Return the [X, Y] coordinate for the center point of the cell that contains the specified text.  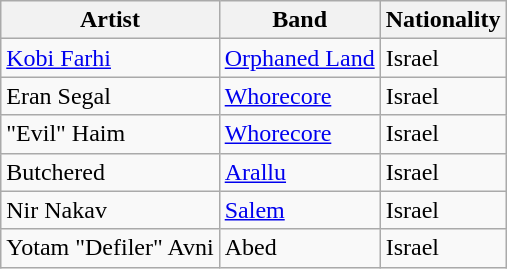
Eran Segal [110, 96]
Butchered [110, 172]
Band [300, 20]
Nationality [443, 20]
"Evil" Haim [110, 134]
Nir Nakav [110, 210]
Orphaned Land [300, 58]
Arallu [300, 172]
Artist [110, 20]
Abed [300, 248]
Salem [300, 210]
Yotam "Defiler" Avni [110, 248]
Kobi Farhi [110, 58]
